Return (X, Y) of the center of cell containing provided text 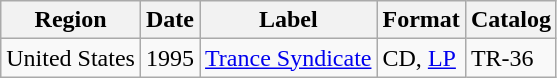
Catalog (510, 20)
Date (170, 20)
Region (71, 20)
1995 (170, 58)
CD, LP (421, 58)
Format (421, 20)
Trance Syndicate (288, 58)
TR-36 (510, 58)
Label (288, 20)
United States (71, 58)
